Search for the cell housing the specified text and yield its (x, y) center coordinate. 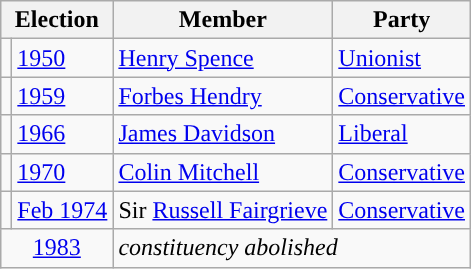
Party (402, 20)
1950 (62, 58)
Sir Russell Fairgrieve (223, 210)
James Davidson (223, 134)
Henry Spence (223, 58)
constituency abolished (292, 248)
Colin Mitchell (223, 172)
Member (223, 20)
1959 (62, 96)
Liberal (402, 134)
Feb 1974 (62, 210)
Election (57, 20)
Forbes Hendry (223, 96)
1966 (62, 134)
1983 (57, 248)
Unionist (402, 58)
1970 (62, 172)
